Capture the cell that displays the provided text and extract its (x, y) central coordinate. 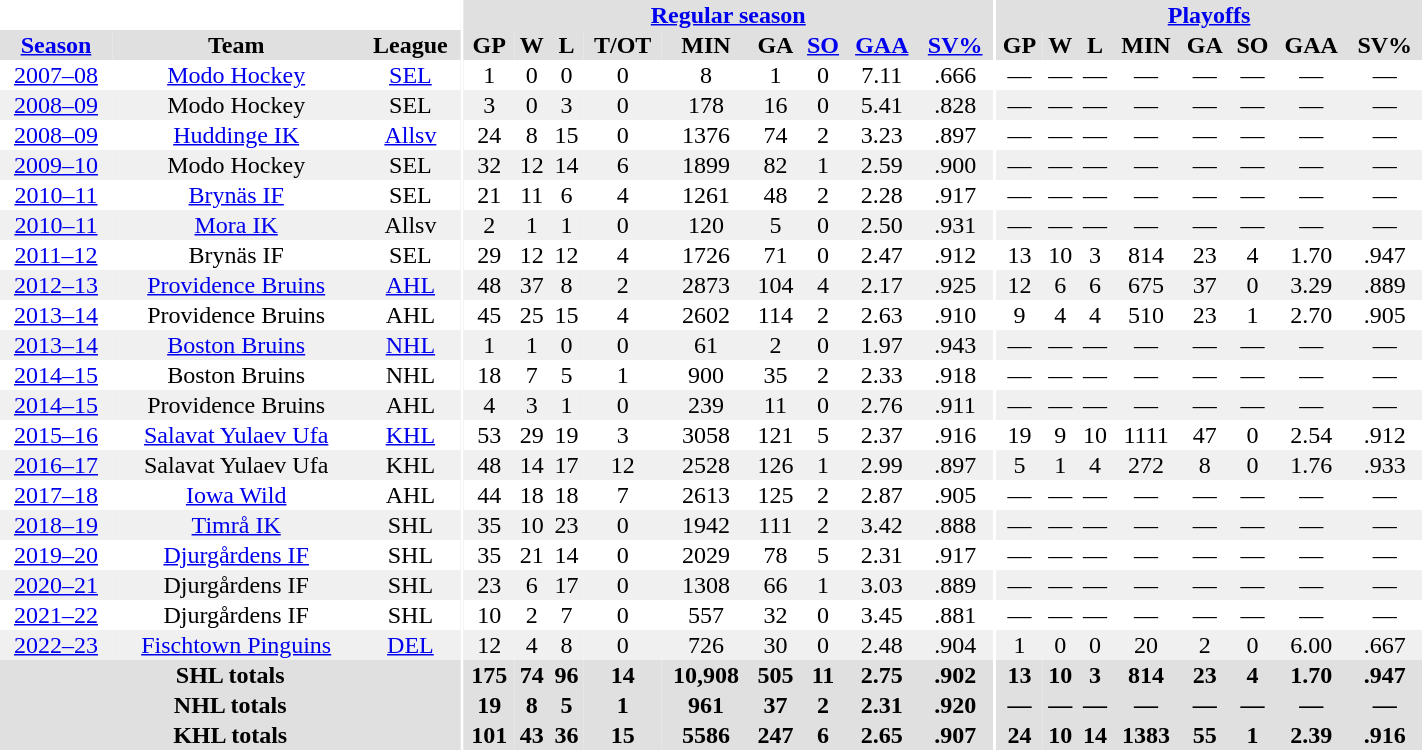
2602 (706, 315)
1308 (706, 585)
43 (532, 735)
.902 (955, 675)
NHL totals (230, 705)
.888 (955, 525)
111 (775, 525)
2528 (706, 465)
66 (775, 585)
2021–22 (56, 615)
2.70 (1312, 315)
2.76 (882, 405)
20 (1146, 645)
Mora IK (236, 225)
2007–08 (56, 75)
505 (775, 675)
557 (706, 615)
2.75 (882, 675)
1726 (706, 255)
55 (1205, 735)
.666 (955, 75)
.943 (955, 345)
2.17 (882, 285)
Regular season (728, 15)
10,908 (706, 675)
.918 (955, 375)
Timrå IK (236, 525)
1111 (1146, 435)
44 (489, 495)
3.42 (882, 525)
T/OT (623, 45)
1383 (1146, 735)
2.33 (882, 375)
Huddinge IK (236, 135)
.920 (955, 705)
5586 (706, 735)
.667 (1384, 645)
2015–16 (56, 435)
.904 (955, 645)
Team (236, 45)
2017–18 (56, 495)
Fischtown Pinguins (236, 645)
900 (706, 375)
82 (775, 165)
36 (566, 735)
.881 (955, 615)
2.63 (882, 315)
Iowa Wild (236, 495)
.925 (955, 285)
2011–12 (56, 255)
2012–13 (56, 285)
1.97 (882, 345)
726 (706, 645)
.931 (955, 225)
.907 (955, 735)
239 (706, 405)
3.45 (882, 615)
League (410, 45)
1942 (706, 525)
247 (775, 735)
3.29 (1312, 285)
961 (706, 705)
2029 (706, 555)
78 (775, 555)
2.47 (882, 255)
2.99 (882, 465)
2019–20 (56, 555)
1376 (706, 135)
2.37 (882, 435)
2.50 (882, 225)
121 (775, 435)
.911 (955, 405)
47 (1205, 435)
25 (532, 315)
5.41 (882, 105)
272 (1146, 465)
1899 (706, 165)
2.59 (882, 165)
2.65 (882, 735)
101 (489, 735)
2.28 (882, 195)
3.03 (882, 585)
KHL totals (230, 735)
175 (489, 675)
6.00 (1312, 645)
16 (775, 105)
45 (489, 315)
2016–17 (56, 465)
.933 (1384, 465)
.910 (955, 315)
2.54 (1312, 435)
2018–19 (56, 525)
2.48 (882, 645)
96 (566, 675)
2873 (706, 285)
.900 (955, 165)
2.39 (1312, 735)
2020–21 (56, 585)
7.11 (882, 75)
.828 (955, 105)
Playoffs (1209, 15)
DEL (410, 645)
30 (775, 645)
1.76 (1312, 465)
SHL totals (230, 675)
1261 (706, 195)
120 (706, 225)
3058 (706, 435)
178 (706, 105)
2009–10 (56, 165)
3.23 (882, 135)
2613 (706, 495)
675 (1146, 285)
114 (775, 315)
2.87 (882, 495)
53 (489, 435)
Season (56, 45)
126 (775, 465)
61 (706, 345)
104 (775, 285)
2022–23 (56, 645)
71 (775, 255)
125 (775, 495)
510 (1146, 315)
